Locate the cell with the specified text and output its [x, y] center coordinate. 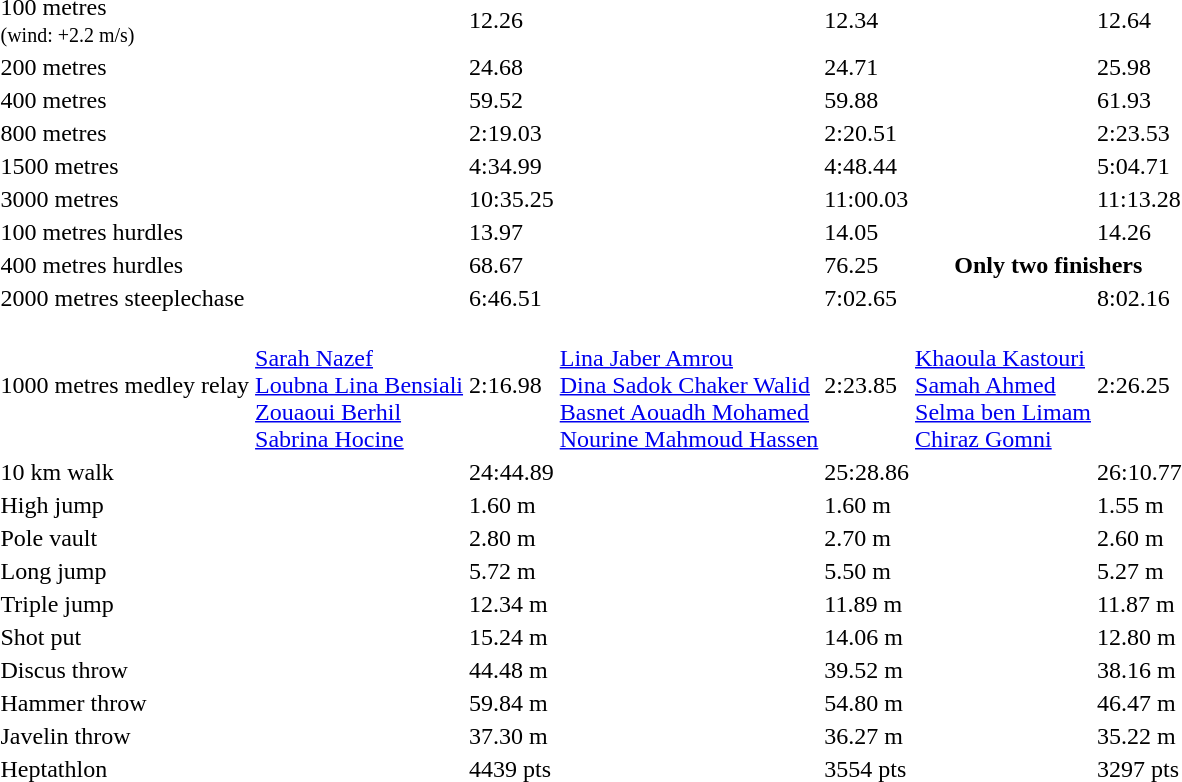
2:16.98 [512, 385]
2:20.51 [867, 133]
76.25 [867, 265]
68.67 [512, 265]
4:34.99 [512, 166]
2.80 m [512, 538]
2:23.85 [867, 385]
59.84 m [512, 703]
7:02.65 [867, 298]
25:28.86 [867, 472]
5.50 m [867, 571]
6:46.51 [512, 298]
12.34 m [512, 604]
14.05 [867, 232]
5.72 m [512, 571]
54.80 m [867, 703]
24:44.89 [512, 472]
4:48.44 [867, 166]
59.52 [512, 100]
10:35.25 [512, 199]
24.71 [867, 67]
37.30 m [512, 736]
39.52 m [867, 670]
Lina Jaber AmrouDina Sadok Chaker WalidBasnet Aouadh MohamedNourine Mahmoud Hassen [689, 385]
14.06 m [867, 637]
59.88 [867, 100]
Sarah NazefLoubna Lina BensialiZouaoui BerhilSabrina Hocine [360, 385]
24.68 [512, 67]
36.27 m [867, 736]
Khaoula KastouriSamah AhmedSelma ben LimamChiraz Gomni [1004, 385]
11.89 m [867, 604]
15.24 m [512, 637]
13.97 [512, 232]
44.48 m [512, 670]
2:19.03 [512, 133]
11:00.03 [867, 199]
2.70 m [867, 538]
